Find where the given text appears and provide that cell's center as [x, y] coordinate. 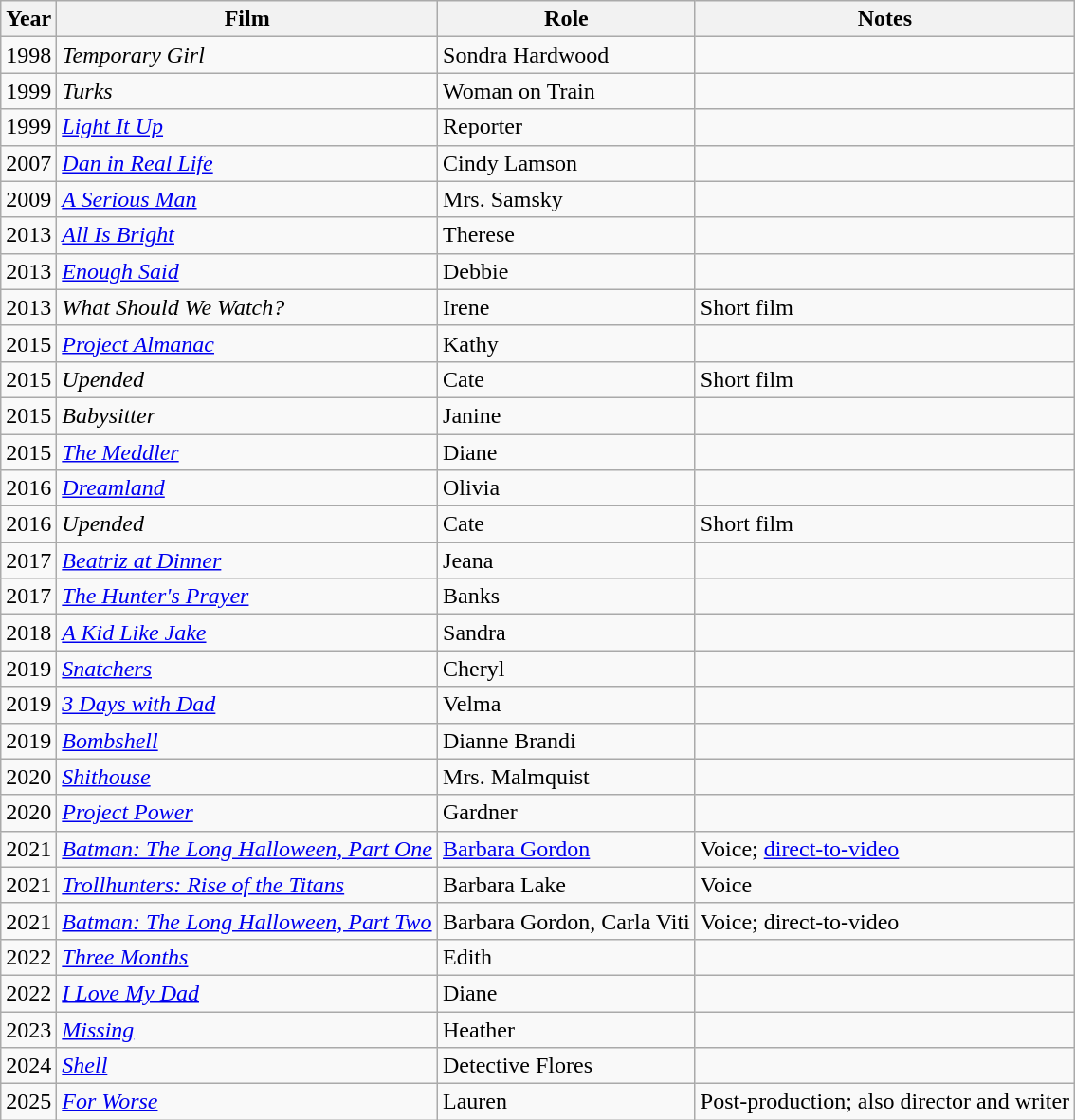
Enough Said [247, 271]
Mrs. Malmquist [567, 777]
The Meddler [247, 452]
I Love My Dad [247, 993]
Snatchers [247, 669]
A Serious Man [247, 199]
Project Almanac [247, 343]
Voice [884, 885]
Kathy [567, 343]
Barbara Gordon, Carla Viti [567, 921]
The Hunter's Prayer [247, 597]
Therese [567, 235]
Missing [247, 1029]
Batman: The Long Halloween, Part Two [247, 921]
What Should We Watch? [247, 307]
Debbie [567, 271]
Heather [567, 1029]
2024 [28, 1066]
2007 [28, 163]
Cheryl [567, 669]
Velma [567, 705]
Babysitter [247, 415]
Batman: The Long Halloween, Part One [247, 849]
Dianne Brandi [567, 741]
Shithouse [247, 777]
Reporter [567, 127]
Sandra [567, 633]
Edith [567, 957]
Sondra Hardwood [567, 55]
Dreamland [247, 488]
Turks [247, 91]
For Worse [247, 1102]
Dan in Real Life [247, 163]
Gardner [567, 813]
1998 [28, 55]
A Kid Like Jake [247, 633]
Woman on Train [567, 91]
Film [247, 19]
Role [567, 19]
Project Power [247, 813]
Detective Flores [567, 1066]
Bombshell [247, 741]
3 Days with Dad [247, 705]
Post-production; also director and writer [884, 1102]
Notes [884, 19]
Barbara Lake [567, 885]
2023 [28, 1029]
Temporary Girl [247, 55]
Mrs. Samsky [567, 199]
Trollhunters: Rise of the Titans [247, 885]
Light It Up [247, 127]
All Is Bright [247, 235]
Olivia [567, 488]
Cindy Lamson [567, 163]
Irene [567, 307]
Barbara Gordon [567, 849]
Banks [567, 597]
2018 [28, 633]
Beatriz at Dinner [247, 560]
Jeana [567, 560]
2009 [28, 199]
2025 [28, 1102]
Three Months [247, 957]
Year [28, 19]
Shell [247, 1066]
Lauren [567, 1102]
Janine [567, 415]
